Pinpoint the cell where the given text exists, returning its [X, Y] midpoint coordinate. 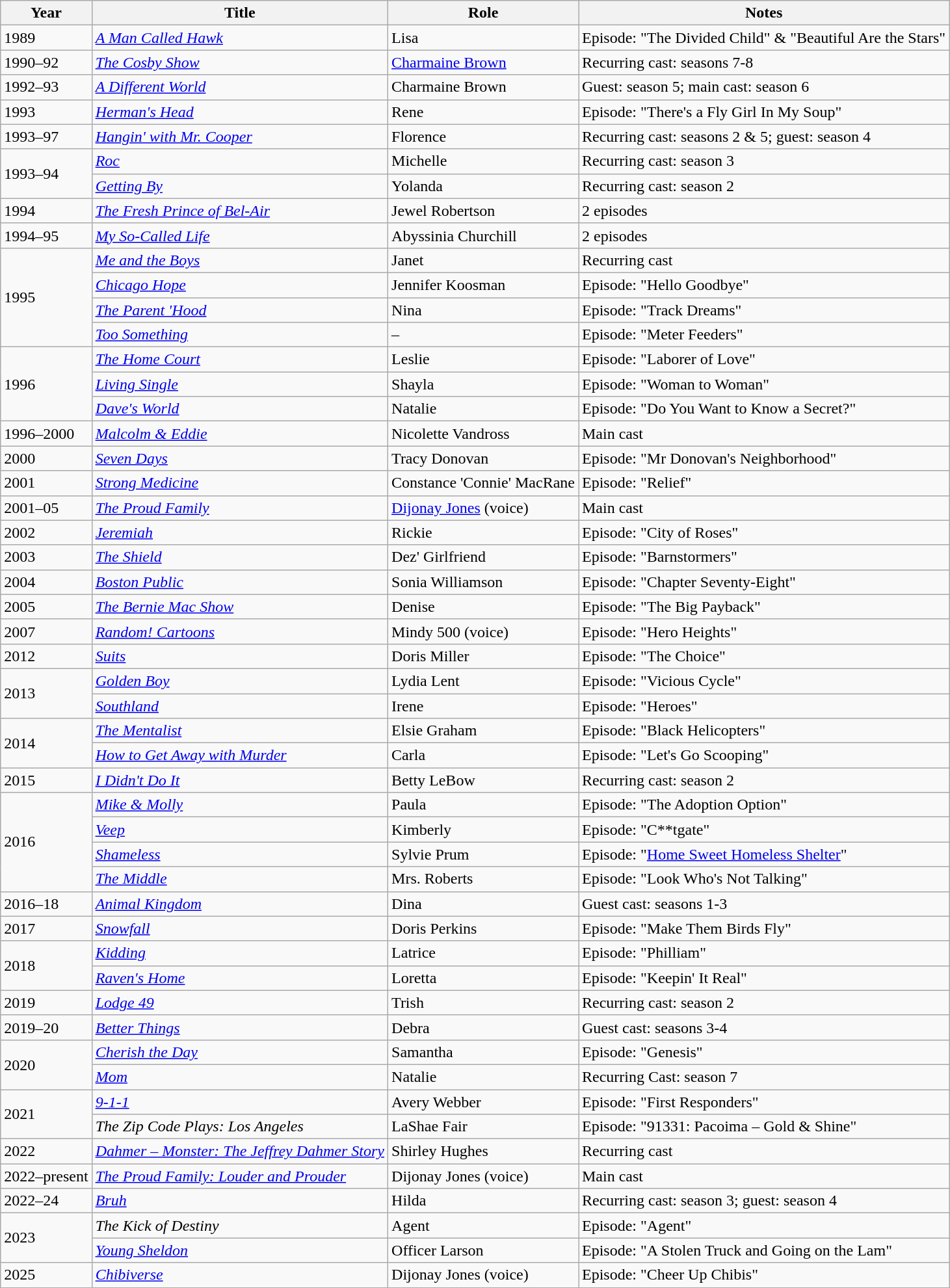
Suits [239, 656]
Episode: "First Responders" [764, 1102]
Sonia Williamson [484, 582]
Hangin' with Mr. Cooper [239, 137]
Denise [484, 607]
The Bernie Mac Show [239, 607]
Carla [484, 756]
Snowfall [239, 928]
Nicolette Vandross [484, 434]
2019 [46, 1003]
Episode: "Philliam" [764, 953]
The Fresh Prince of Bel-Air [239, 211]
The Middle [239, 879]
Living Single [239, 384]
Lydia Lent [484, 681]
Recurring cast: seasons 7-8 [764, 62]
2015 [46, 780]
Guest cast: seasons 3-4 [764, 1027]
Betty LeBow [484, 780]
1994 [46, 211]
Episode: "C**tgate" [764, 830]
Lodge 49 [239, 1003]
My So-Called Life [239, 235]
Hilda [484, 1201]
Episode: "Woman to Woman" [764, 384]
Episode: "Vicious Cycle" [764, 681]
Dave's World [239, 409]
Yolanda [484, 186]
Role [484, 13]
Jewel Robertson [484, 211]
Dahmer – Monster: The Jeffrey Dahmer Story [239, 1151]
Episode: "Barnstormers" [764, 557]
Constance 'Connie' MacRane [484, 483]
Leslie [484, 360]
Loretta [484, 978]
Episode: "The Choice" [764, 656]
Mike & Molly [239, 805]
Episode: "Agent" [764, 1226]
Notes [764, 13]
A Different World [239, 87]
1990–92 [46, 62]
Episode: "Track Dreams" [764, 310]
2000 [46, 458]
Episode: "The Divided Child" & "Beautiful Are the Stars" [764, 38]
1995 [46, 297]
The Shield [239, 557]
Paula [484, 805]
Shameless [239, 854]
Rickie [484, 532]
Avery Webber [484, 1102]
Lisa [484, 38]
Trish [484, 1003]
Cherish the Day [239, 1052]
Animal Kingdom [239, 904]
2002 [46, 532]
Elsie Graham [484, 731]
Jennifer Koosman [484, 285]
The Proud Family [239, 508]
The Mentalist [239, 731]
The Parent 'Hood [239, 310]
The Cosby Show [239, 62]
Episode: "Laborer of Love" [764, 360]
2022–present [46, 1176]
Veep [239, 830]
Episode: "Black Helicopters" [764, 731]
Strong Medicine [239, 483]
2005 [46, 607]
Episode: "Hero Heights" [764, 631]
Getting By [239, 186]
Abyssinia Churchill [484, 235]
Episode: "Hello Goodbye" [764, 285]
Janet [484, 260]
Jeremiah [239, 532]
Malcolm & Eddie [239, 434]
Samantha [484, 1052]
Random! Cartoons [239, 631]
The Proud Family: Louder and Prouder [239, 1176]
Agent [484, 1226]
Guest: season 5; main cast: season 6 [764, 87]
Boston Public [239, 582]
Dina [484, 904]
Episode: "Let's Go Scooping" [764, 756]
2022 [46, 1151]
Episode: "The Adoption Option" [764, 805]
Too Something [239, 335]
Nina [484, 310]
The Home Court [239, 360]
2021 [46, 1114]
Florence [484, 137]
LaShae Fair [484, 1127]
Herman's Head [239, 112]
A Man Called Hawk [239, 38]
2012 [46, 656]
Officer Larson [484, 1250]
1993–94 [46, 174]
Doris Miller [484, 656]
Episode: "Make Them Birds Fly" [764, 928]
2017 [46, 928]
The Kick of Destiny [239, 1226]
Me and the Boys [239, 260]
Latrice [484, 953]
Episode: "Genesis" [764, 1052]
Episode: "Cheer Up Chibis" [764, 1275]
1996 [46, 384]
Doris Perkins [484, 928]
2020 [46, 1064]
1993 [46, 112]
Episode: "Look Who's Not Talking" [764, 879]
Debra [484, 1027]
2003 [46, 557]
2001–05 [46, 508]
Chicago Hope [239, 285]
Episode: "Relief" [764, 483]
– [484, 335]
9-1-1 [239, 1102]
Episode: "Heroes" [764, 705]
1992–93 [46, 87]
Dez' Girlfriend [484, 557]
2013 [46, 693]
2018 [46, 966]
2001 [46, 483]
Shayla [484, 384]
2022–24 [46, 1201]
Recurring cast: seasons 2 & 5; guest: season 4 [764, 137]
2023 [46, 1238]
Rene [484, 112]
Kidding [239, 953]
How to Get Away with Murder [239, 756]
Guest cast: seasons 1-3 [764, 904]
I Didn't Do It [239, 780]
1989 [46, 38]
Southland [239, 705]
Mom [239, 1077]
2014 [46, 743]
2025 [46, 1275]
Raven's Home [239, 978]
Young Sheldon [239, 1250]
Year [46, 13]
Episode: "The Big Payback" [764, 607]
Better Things [239, 1027]
Episode: "Home Sweet Homeless Shelter" [764, 854]
Episode: "There's a Fly Girl In My Soup" [764, 112]
1996–2000 [46, 434]
Mindy 500 (voice) [484, 631]
Mrs. Roberts [484, 879]
Sylvie Prum [484, 854]
Recurring cast: season 3 [764, 161]
Shirley Hughes [484, 1151]
Bruh [239, 1201]
Golden Boy [239, 681]
Recurring cast: season 3; guest: season 4 [764, 1201]
2016 [46, 842]
Episode: "Chapter Seventy-Eight" [764, 582]
Seven Days [239, 458]
Irene [484, 705]
Episode: "91331: Pacoima – Gold & Shine" [764, 1127]
Roc [239, 161]
The Zip Code Plays: Los Angeles [239, 1127]
2004 [46, 582]
Title [239, 13]
2016–18 [46, 904]
2007 [46, 631]
2019–20 [46, 1027]
Episode: "A Stolen Truck and Going on the Lam" [764, 1250]
Episode: "Meter Feeders" [764, 335]
Episode: "Mr Donovan's Neighborhood" [764, 458]
Episode: "City of Roses" [764, 532]
Michelle [484, 161]
Recurring Cast: season 7 [764, 1077]
1994–95 [46, 235]
1993–97 [46, 137]
Tracy Donovan [484, 458]
Episode: "Keepin' It Real" [764, 978]
Kimberly [484, 830]
Chibiverse [239, 1275]
Episode: "Do You Want to Know a Secret?" [764, 409]
